Determine the [x, y] coordinate at the center of the cell enclosing the given text.  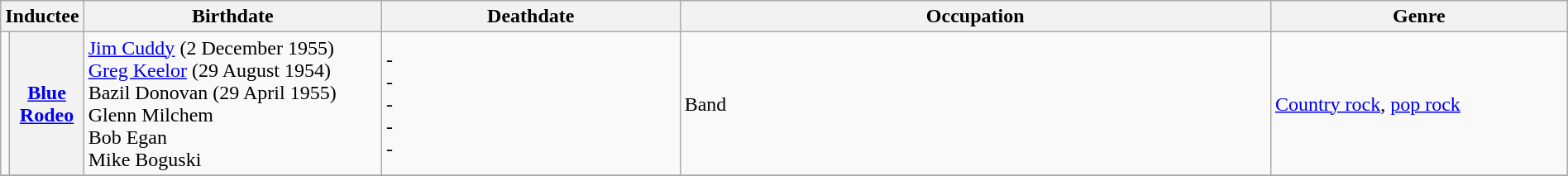
Birthdate [232, 17]
Occupation [975, 17]
Genre [1419, 17]
Inductee [42, 17]
- - - - - [531, 104]
Deathdate [531, 17]
Country rock, pop rock [1419, 104]
Blue Rodeo [46, 104]
Jim Cuddy (2 December 1955) Greg Keelor (29 August 1954) Bazil Donovan (29 April 1955) Glenn Milchem Bob Egan Mike Boguski [232, 104]
Band [975, 104]
